Capture the cell that displays the provided text and extract its [x, y] central coordinate. 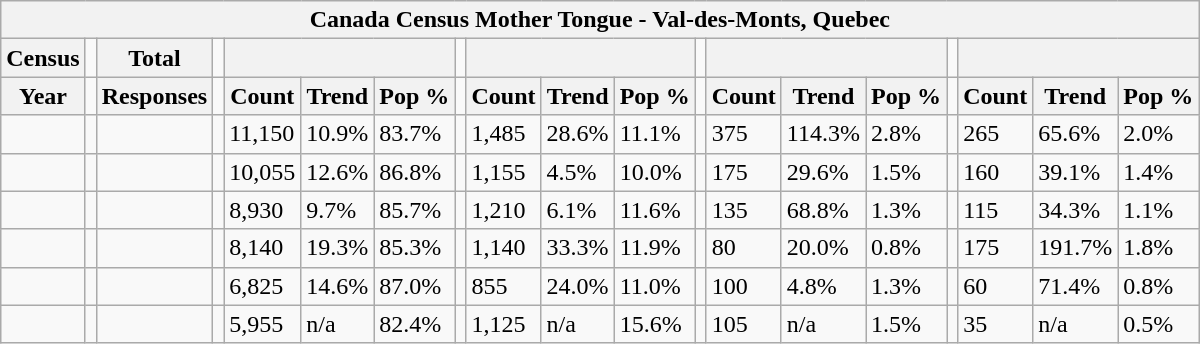
19.3% [338, 248]
29.6% [823, 172]
135 [744, 210]
4.8% [823, 286]
1,210 [504, 210]
4.5% [578, 172]
105 [744, 324]
191.7% [1076, 248]
8,930 [262, 210]
24.0% [578, 286]
Canada Census Mother Tongue - Val-des-Monts, Quebec [600, 20]
2.8% [906, 134]
28.6% [578, 134]
1,155 [504, 172]
86.8% [414, 172]
85.3% [414, 248]
1,485 [504, 134]
8,140 [262, 248]
114.3% [823, 134]
Year [43, 96]
11.0% [654, 286]
1,140 [504, 248]
1,125 [504, 324]
10,055 [262, 172]
71.4% [1076, 286]
39.1% [1076, 172]
6,825 [262, 286]
11.1% [654, 134]
11,150 [262, 134]
9.7% [338, 210]
855 [504, 286]
33.3% [578, 248]
1.4% [1158, 172]
265 [996, 134]
15.6% [654, 324]
Responses [154, 96]
83.7% [414, 134]
68.8% [823, 210]
115 [996, 210]
34.3% [1076, 210]
82.4% [414, 324]
100 [744, 286]
5,955 [262, 324]
14.6% [338, 286]
160 [996, 172]
20.0% [823, 248]
11.6% [654, 210]
80 [744, 248]
0.5% [1158, 324]
60 [996, 286]
Total [154, 58]
2.0% [1158, 134]
12.6% [338, 172]
10.0% [654, 172]
1.1% [1158, 210]
85.7% [414, 210]
6.1% [578, 210]
1.8% [1158, 248]
11.9% [654, 248]
375 [744, 134]
10.9% [338, 134]
35 [996, 324]
65.6% [1076, 134]
Census [43, 58]
87.0% [414, 286]
